Return the (x, y) coordinate for the center point of the cell that contains the specified text.  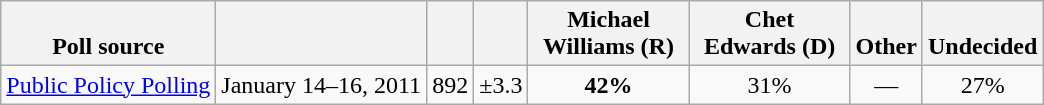
±3.3 (501, 85)
892 (450, 85)
January 14–16, 2011 (322, 85)
ChetEdwards (D) (770, 34)
Other (886, 34)
Poll source (108, 34)
Undecided (982, 34)
MichaelWilliams (R) (608, 34)
Public Policy Polling (108, 85)
31% (770, 85)
— (886, 85)
42% (608, 85)
27% (982, 85)
